Extract the [X, Y] coordinate from the center of the cell holding the provided text.  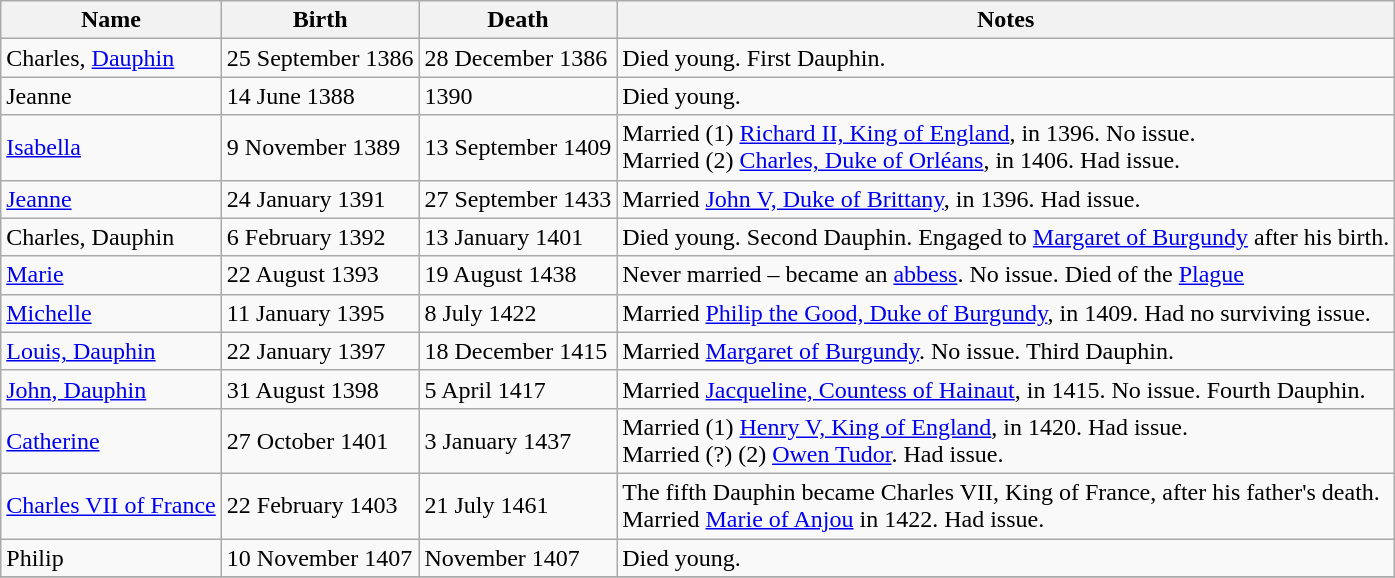
Louis, Dauphin [112, 351]
25 September 1386 [320, 58]
10 November 1407 [320, 557]
14 June 1388 [320, 96]
Michelle [112, 313]
22 January 1397 [320, 351]
Death [518, 20]
24 January 1391 [320, 199]
November 1407 [518, 557]
Married (1) Richard II, King of England, in 1396. No issue.Married (2) Charles, Duke of Orléans, in 1406. Had issue. [1006, 148]
31 August 1398 [320, 389]
13 September 1409 [518, 148]
Married Philip the Good, Duke of Burgundy, in 1409. Had no surviving issue. [1006, 313]
6 February 1392 [320, 237]
Marie [112, 275]
3 January 1437 [518, 440]
Catherine [112, 440]
27 September 1433 [518, 199]
Philip [112, 557]
Married Margaret of Burgundy. No issue. Third Dauphin. [1006, 351]
22 August 1393 [320, 275]
22 February 1403 [320, 506]
Married Jacqueline, Countess of Hainaut, in 1415. No issue. Fourth Dauphin. [1006, 389]
Died young. Second Dauphin. Engaged to Margaret of Burgundy after his birth. [1006, 237]
Name [112, 20]
Married (1) Henry V, King of England, in 1420. Had issue. Married (?) (2) Owen Tudor. Had issue. [1006, 440]
19 August 1438 [518, 275]
13 January 1401 [518, 237]
18 December 1415 [518, 351]
9 November 1389 [320, 148]
5 April 1417 [518, 389]
The fifth Dauphin became Charles VII, King of France, after his father's death. Married Marie of Anjou in 1422. Had issue. [1006, 506]
Charles VII of France [112, 506]
Died young. First Dauphin. [1006, 58]
Notes [1006, 20]
1390 [518, 96]
Isabella [112, 148]
11 January 1395 [320, 313]
8 July 1422 [518, 313]
28 December 1386 [518, 58]
27 October 1401 [320, 440]
John, Dauphin [112, 389]
Never married – became an abbess. No issue. Died of the Plague [1006, 275]
21 July 1461 [518, 506]
Married John V, Duke of Brittany, in 1396. Had issue. [1006, 199]
Birth [320, 20]
